Search for the cell housing the specified text and yield its (x, y) center coordinate. 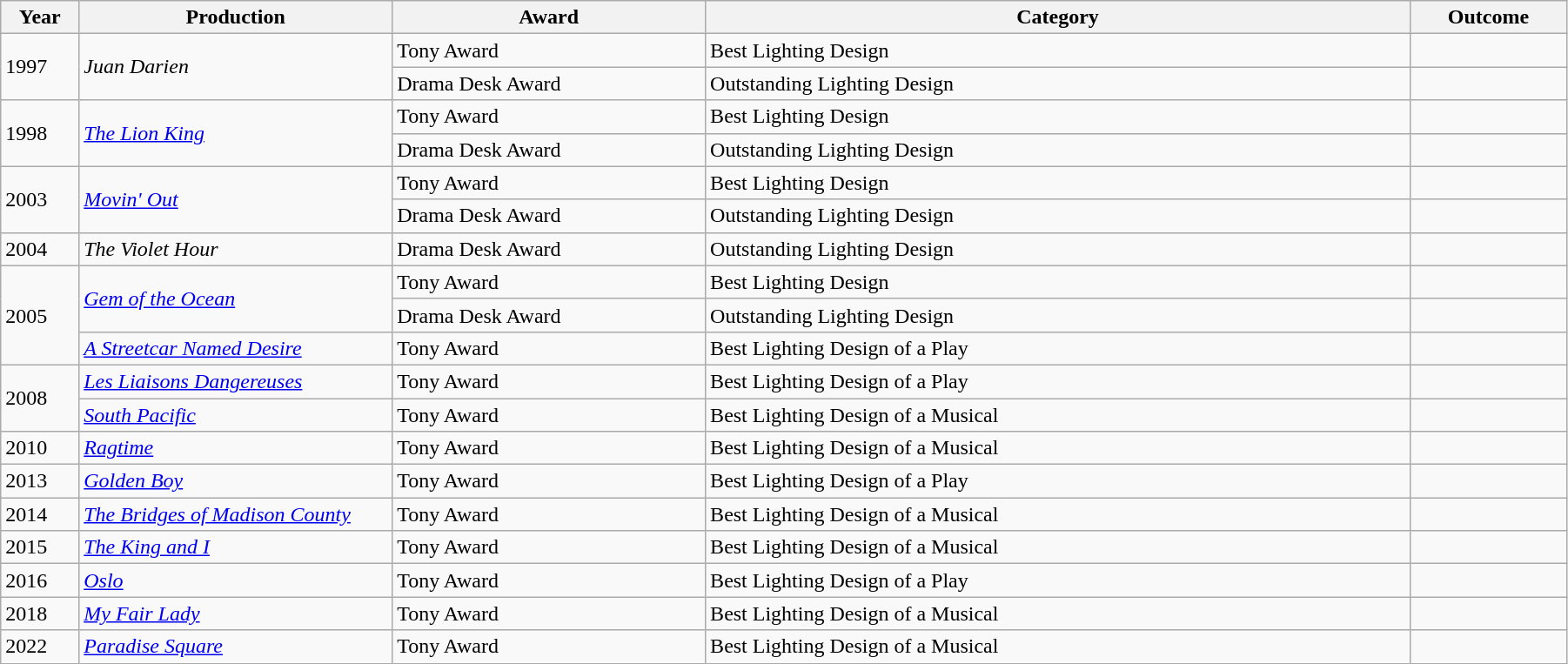
2005 (40, 315)
2016 (40, 580)
Juan Darien (236, 67)
Golden Boy (236, 481)
2022 (40, 647)
Production (236, 17)
Ragtime (236, 448)
Category (1058, 17)
Award (549, 17)
Outcome (1488, 17)
2014 (40, 514)
Paradise Square (236, 647)
1998 (40, 133)
Year (40, 17)
Oslo (236, 580)
The King and I (236, 547)
2018 (40, 614)
South Pacific (236, 415)
The Lion King (236, 133)
The Bridges of Madison County (236, 514)
The Violet Hour (236, 249)
2013 (40, 481)
1997 (40, 67)
2010 (40, 448)
2003 (40, 199)
Movin' Out (236, 199)
2008 (40, 398)
A Streetcar Named Desire (236, 348)
My Fair Lady (236, 614)
2004 (40, 249)
2015 (40, 547)
Les Liaisons Dangereuses (236, 381)
Gem of the Ocean (236, 298)
